Identify which cell holds the provided text, then report its (x, y) central coordinate. 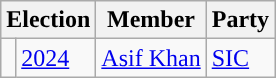
Asif Khan (151, 58)
Election (48, 20)
Party (240, 20)
2024 (56, 58)
SIC (240, 58)
Member (151, 20)
